Detect which cell encompasses the target text, then output its [X, Y] center coordinate. 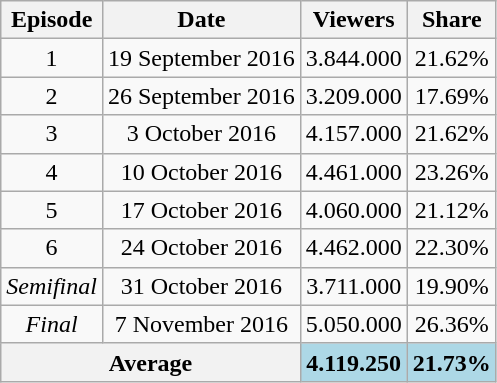
5 [52, 210]
24 October 2016 [201, 248]
19.90% [452, 286]
5.050.000 [354, 324]
31 October 2016 [201, 286]
4.119.250 [354, 362]
3.209.000 [354, 96]
4.157.000 [354, 134]
3 [52, 134]
Average [150, 362]
1 [52, 58]
10 October 2016 [201, 172]
7 November 2016 [201, 324]
17 October 2016 [201, 210]
4.462.000 [354, 248]
17.69% [452, 96]
4.461.000 [354, 172]
3.844.000 [354, 58]
19 September 2016 [201, 58]
23.26% [452, 172]
26.36% [452, 324]
22.30% [452, 248]
26 September 2016 [201, 96]
4 [52, 172]
4.060.000 [354, 210]
2 [52, 96]
21.73% [452, 362]
Share [452, 20]
Episode [52, 20]
Semifinal [52, 286]
21.12% [452, 210]
Date [201, 20]
3.711.000 [354, 286]
Viewers [354, 20]
6 [52, 248]
3 October 2016 [201, 134]
Final [52, 324]
